Identify which cell holds the provided text, then report its [x, y] central coordinate. 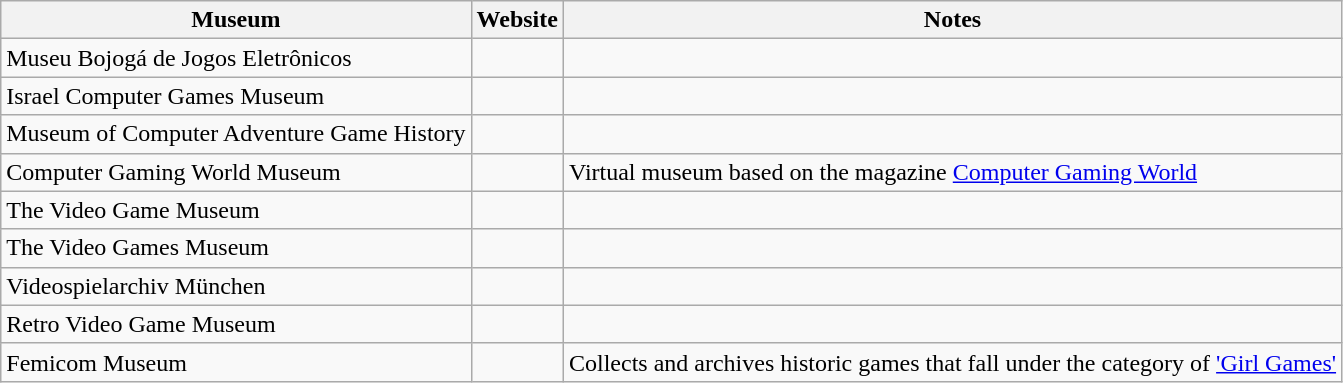
The Video Games Museum [236, 248]
Computer Gaming World Museum [236, 172]
Museum [236, 20]
Museum of Computer Adventure Game History [236, 134]
Videospielarchiv München [236, 286]
The Video Game Museum [236, 210]
Collects and archives historic games that fall under the category of 'Girl Games' [952, 362]
Virtual museum based on the magazine Computer Gaming World [952, 172]
Notes [952, 20]
Femicom Museum [236, 362]
Website [517, 20]
Museu Bojogá de Jogos Eletrônicos [236, 58]
Israel Computer Games Museum [236, 96]
Retro Video Game Museum [236, 324]
